Provide the (x, y) coordinate of the cell's center where the given text is located.  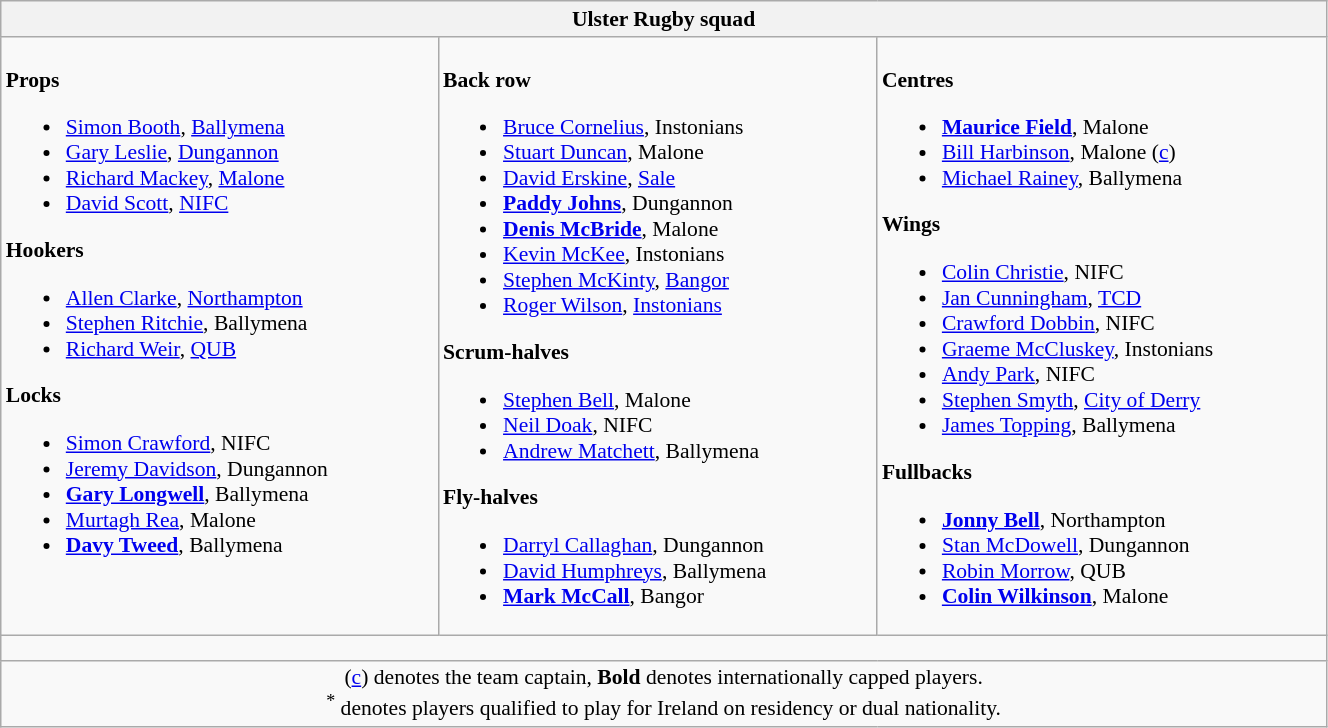
Ulster Rugby squad (664, 19)
